Detect which cell encompasses the target text, then output its (x, y) center coordinate. 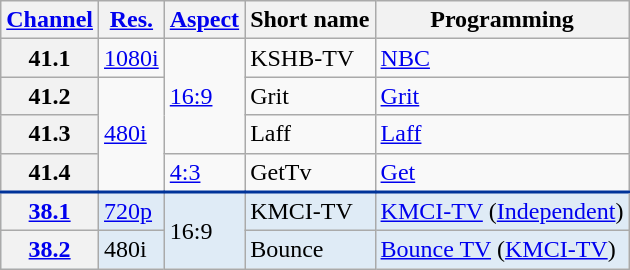
38.1 (50, 212)
41.1 (50, 58)
41.4 (50, 172)
GetTv (310, 172)
38.2 (50, 250)
Short name (310, 20)
720p (132, 212)
1080i (132, 58)
Bounce (310, 250)
KMCI-TV (Independent) (502, 212)
Bounce TV (KMCI-TV) (502, 250)
Res. (132, 20)
4:3 (204, 172)
Channel (50, 20)
KSHB-TV (310, 58)
KMCI-TV (310, 212)
41.3 (50, 134)
NBC (502, 58)
41.2 (50, 96)
Aspect (204, 20)
Programming (502, 20)
Get (502, 172)
